Find where the given text appears and provide that cell's center as [x, y] coordinate. 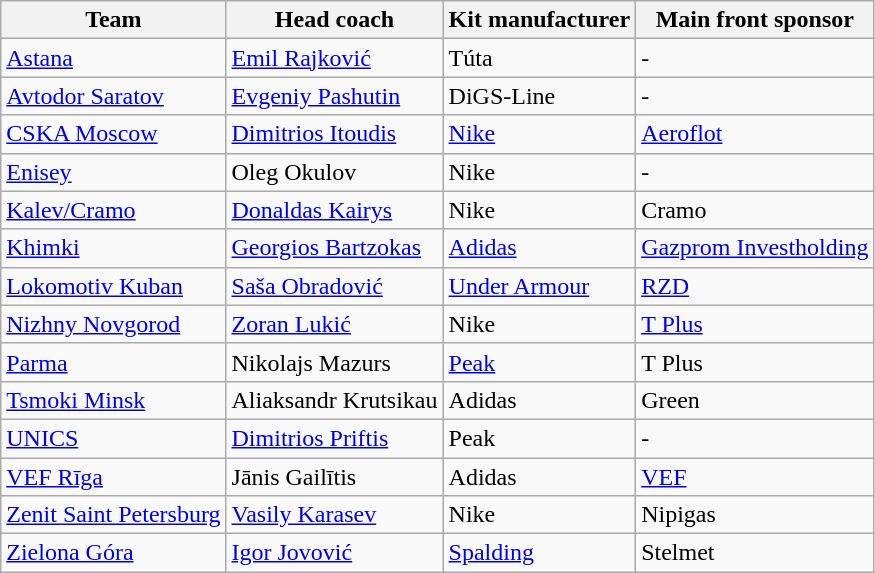
Astana [114, 58]
Enisey [114, 172]
VEF [755, 477]
VEF Rīga [114, 477]
UNICS [114, 438]
Kit manufacturer [540, 20]
Lokomotiv Kuban [114, 286]
Stelmet [755, 553]
Zoran Lukić [334, 324]
Tsmoki Minsk [114, 400]
Dimitrios Priftis [334, 438]
Khimki [114, 248]
Aliaksandr Krutsikau [334, 400]
Aeroflot [755, 134]
RZD [755, 286]
Evgeniy Pashutin [334, 96]
Nikolajs Mazurs [334, 362]
Green [755, 400]
Nizhny Novgorod [114, 324]
Emil Rajković [334, 58]
Georgios Bartzokas [334, 248]
Zielona Góra [114, 553]
Team [114, 20]
Cramo [755, 210]
Under Armour [540, 286]
Kalev/Cramo [114, 210]
Igor Jovović [334, 553]
Dimitrios Itoudis [334, 134]
Avtodor Saratov [114, 96]
Saša Obradović [334, 286]
Zenit Saint Petersburg [114, 515]
Donaldas Kairys [334, 210]
CSKA Moscow [114, 134]
Nipigas [755, 515]
Main front sponsor [755, 20]
Jānis Gailītis [334, 477]
DiGS-Line [540, 96]
Head coach [334, 20]
Oleg Okulov [334, 172]
Spalding [540, 553]
Gazprom Investholding [755, 248]
Túta [540, 58]
Parma [114, 362]
Vasily Karasev [334, 515]
